Find where the given text appears and provide that cell's center as [X, Y] coordinate. 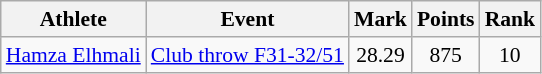
Hamza Elhmali [74, 55]
28.29 [380, 55]
Club throw F31-32/51 [248, 55]
Rank [510, 19]
Mark [380, 19]
Points [446, 19]
10 [510, 55]
Event [248, 19]
Athlete [74, 19]
875 [446, 55]
